Scan for the cell matching the given text and deliver its (x, y) coordinate at center. 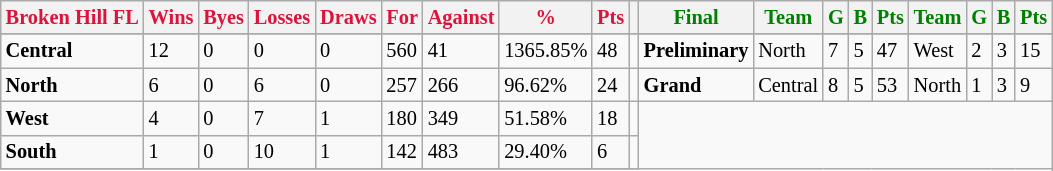
15 (1034, 51)
180 (402, 118)
41 (462, 51)
Wins (172, 17)
349 (462, 118)
10 (282, 152)
% (546, 17)
9 (1034, 85)
48 (610, 51)
Byes (223, 17)
18 (610, 118)
96.62% (546, 85)
2 (979, 51)
560 (402, 51)
47 (890, 51)
12 (172, 51)
Draws (348, 17)
South (72, 152)
4 (172, 118)
For (402, 17)
24 (610, 85)
Against (462, 17)
Final (696, 17)
Preliminary (696, 51)
257 (402, 85)
142 (402, 152)
483 (462, 152)
Broken Hill FL (72, 17)
29.40% (546, 152)
Losses (282, 17)
53 (890, 85)
51.58% (546, 118)
8 (836, 85)
1365.85% (546, 51)
Grand (696, 85)
266 (462, 85)
